Capture the cell that displays the provided text and extract its [X, Y] central coordinate. 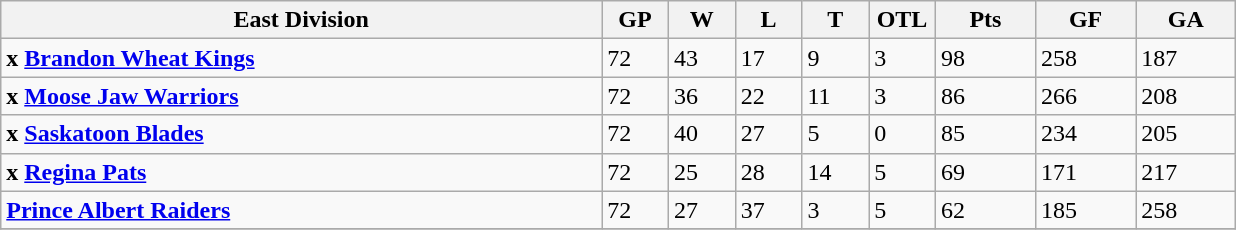
85 [985, 134]
Prince Albert Raiders [302, 210]
40 [702, 134]
x Saskatoon Blades [302, 134]
0 [902, 134]
17 [768, 58]
x Brandon Wheat Kings [302, 58]
Pts [985, 20]
69 [985, 172]
East Division [302, 20]
L [768, 20]
208 [1186, 96]
9 [836, 58]
W [702, 20]
234 [1086, 134]
266 [1086, 96]
14 [836, 172]
OTL [902, 20]
185 [1086, 210]
GP [636, 20]
217 [1186, 172]
GA [1186, 20]
x Moose Jaw Warriors [302, 96]
43 [702, 58]
x Regina Pats [302, 172]
28 [768, 172]
11 [836, 96]
36 [702, 96]
205 [1186, 134]
98 [985, 58]
25 [702, 172]
171 [1086, 172]
GF [1086, 20]
T [836, 20]
62 [985, 210]
37 [768, 210]
22 [768, 96]
86 [985, 96]
187 [1186, 58]
